Return [x, y] of the center of cell containing provided text 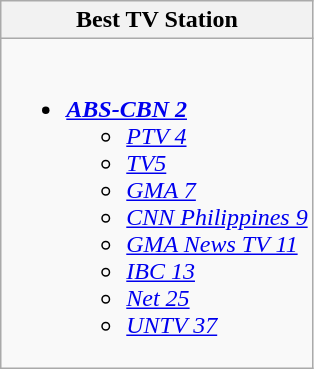
ABS-CBN 2PTV 4TV5GMA 7CNN Philippines 9GMA News TV 11IBC 13Net 25UNTV 37 [157, 204]
Best TV Station [157, 20]
